Extract the [X, Y] coordinate from the center of the cell holding the provided text.  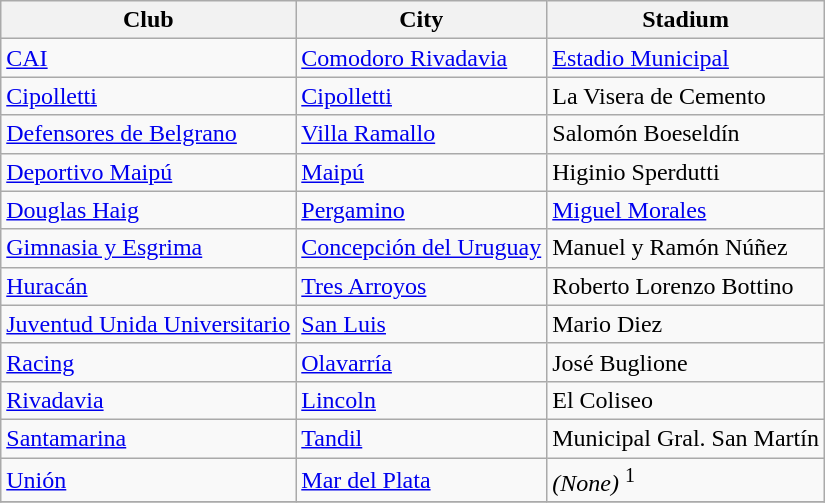
Douglas Haig [148, 210]
Juventud Unida Universitario [148, 324]
Manuel y Ramón Núñez [686, 248]
Tres Arroyos [422, 286]
Club [148, 20]
Pergamino [422, 210]
Salomón Boeseldín [686, 134]
Estadio Municipal [686, 58]
CAI [148, 58]
Maipú [422, 172]
Comodoro Rivadavia [422, 58]
El Coliseo [686, 400]
Municipal Gral. San Martín [686, 438]
Tandil [422, 438]
Higinio Sperdutti [686, 172]
Racing [148, 362]
(None) 1 [686, 480]
José Buglione [686, 362]
Olavarría [422, 362]
Lincoln [422, 400]
Gimnasia y Esgrima [148, 248]
Defensores de Belgrano [148, 134]
Deportivo Maipú [148, 172]
Stadium [686, 20]
Huracán [148, 286]
Rivadavia [148, 400]
Mar del Plata [422, 480]
Villa Ramallo [422, 134]
Mario Diez [686, 324]
Roberto Lorenzo Bottino [686, 286]
La Visera de Cemento [686, 96]
Unión [148, 480]
San Luis [422, 324]
Santamarina [148, 438]
Miguel Morales [686, 210]
City [422, 20]
Concepción del Uruguay [422, 248]
